From the cell containing the given text, extract its center point as [x, y] coordinate. 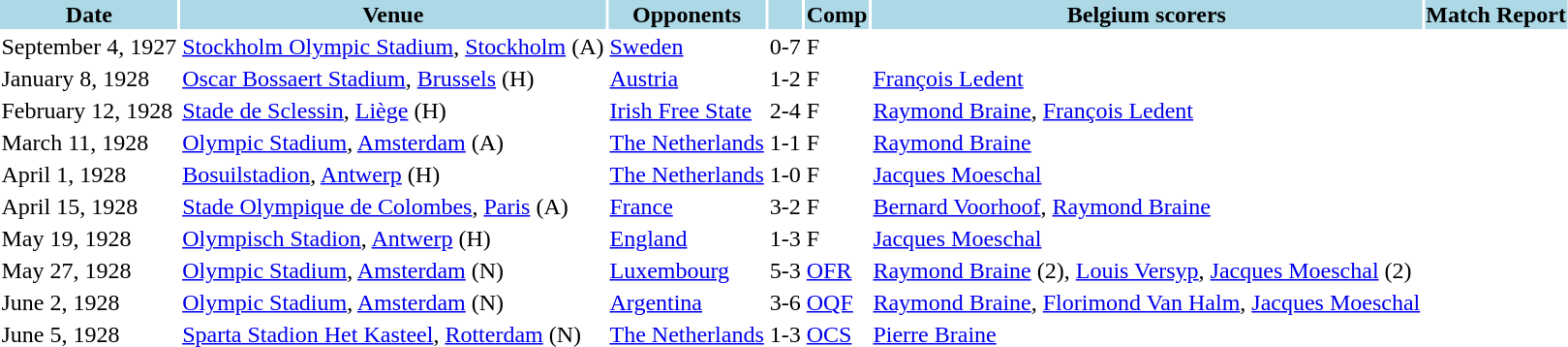
Belgium scorers [1147, 15]
Irish Free State [687, 110]
Sweden [687, 47]
Venue [393, 15]
Raymond Braine [1147, 142]
Match Report [1496, 15]
France [687, 206]
1-1 [784, 142]
Austria [687, 79]
5-3 [784, 270]
Bosuilstadion, Antwerp (H) [393, 174]
Stockholm Olympic Stadium, Stockholm (A) [393, 47]
Raymond Braine, Florimond Van Halm, Jacques Moeschal [1147, 302]
Bernard Voorhoof, Raymond Braine [1147, 206]
Comp [837, 15]
January 8, 1928 [89, 79]
June 2, 1928 [89, 302]
0-7 [784, 47]
April 15, 1928 [89, 206]
Oscar Bossaert Stadium, Brussels (H) [393, 79]
May 27, 1928 [89, 270]
September 4, 1927 [89, 47]
Raymond Braine, François Ledent [1147, 110]
Raymond Braine (2), Louis Versyp, Jacques Moeschal (2) [1147, 270]
OQF [837, 302]
April 1, 1928 [89, 174]
February 12, 1928 [89, 110]
March 11, 1928 [89, 142]
François Ledent [1147, 79]
1-3 [784, 238]
Stade de Sclessin, Liège (H) [393, 110]
Argentina [687, 302]
Stade Olympique de Colombes, Paris (A) [393, 206]
OFR [837, 270]
England [687, 238]
Olympic Stadium, Amsterdam (A) [393, 142]
Olympisch Stadion, Antwerp (H) [393, 238]
3-6 [784, 302]
2-4 [784, 110]
1-2 [784, 79]
1-0 [784, 174]
Opponents [687, 15]
May 19, 1928 [89, 238]
Date [89, 15]
3-2 [784, 206]
Luxembourg [687, 270]
